Capture the cell that displays the provided text and extract its (X, Y) central coordinate. 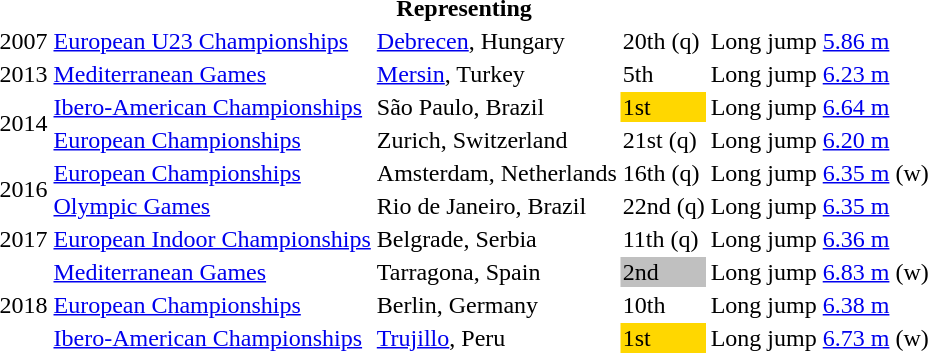
16th (q) (664, 173)
Berlin, Germany (496, 305)
Rio de Janeiro, Brazil (496, 206)
20th (q) (664, 41)
São Paulo, Brazil (496, 107)
5th (664, 74)
2nd (664, 272)
Mersin, Turkey (496, 74)
22nd (q) (664, 206)
Belgrade, Serbia (496, 239)
Tarragona, Spain (496, 272)
European U23 Championships (212, 41)
10th (664, 305)
Debrecen, Hungary (496, 41)
Olympic Games (212, 206)
Trujillo, Peru (496, 338)
Zurich, Switzerland (496, 140)
European Indoor Championships (212, 239)
11th (q) (664, 239)
Amsterdam, Netherlands (496, 173)
21st (q) (664, 140)
